Scan for the cell matching the given text and deliver its [x, y] coordinate at center. 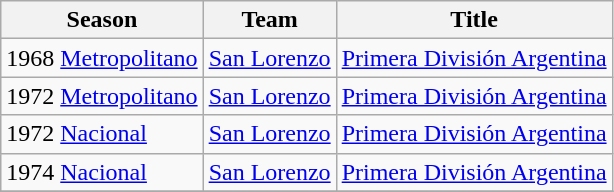
1972 Nacional [102, 134]
Season [102, 20]
1972 Metropolitano [102, 96]
1968 Metropolitano [102, 58]
Title [474, 20]
Team [270, 20]
1974 Nacional [102, 172]
